Determine the (x, y) coordinate at the center of the cell enclosing the given text.  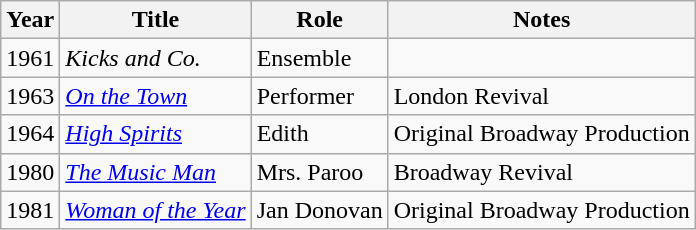
Title (156, 20)
1981 (30, 210)
High Spirits (156, 134)
Year (30, 20)
1980 (30, 172)
Performer (320, 96)
The Music Man (156, 172)
London Revival (542, 96)
Woman of the Year (156, 210)
Notes (542, 20)
Mrs. Paroo (320, 172)
Jan Donovan (320, 210)
Kicks and Co. (156, 58)
Ensemble (320, 58)
1963 (30, 96)
1961 (30, 58)
Role (320, 20)
Broadway Revival (542, 172)
1964 (30, 134)
On the Town (156, 96)
Edith (320, 134)
